Scan for the cell matching the given text and deliver its [x, y] coordinate at center. 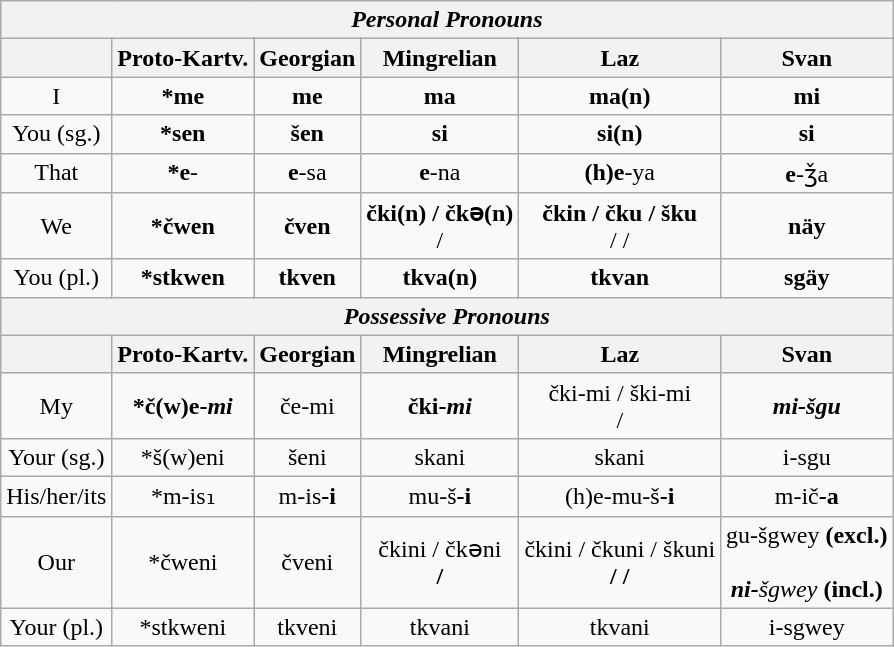
e-sa [308, 173]
me [308, 96]
šen [308, 134]
Your (sg.) [56, 457]
*č(w)e-mi [183, 406]
mi-šgu [807, 406]
šeni [308, 457]
Personal Pronouns [447, 20]
Our [56, 562]
Your (pl.) [56, 627]
*š(w)eni [183, 457]
That [56, 173]
*stkwen [183, 278]
tkvan [620, 278]
Possessive Pronouns [447, 316]
tkveni [308, 627]
ma(n) [620, 96]
We [56, 226]
näy [807, 226]
če-mi [308, 406]
*stkweni [183, 627]
si(n) [620, 134]
m-ič-a [807, 496]
tkven [308, 278]
čki(n) / čkə(n) / [440, 226]
(h)e-mu-š-i [620, 496]
*čweni [183, 562]
čki-mi [440, 406]
i-sgwey [807, 627]
(h)e-ya [620, 173]
You (sg.) [56, 134]
I [56, 96]
ma [440, 96]
čkini / čkuni / škuni / / [620, 562]
i-sgu [807, 457]
My [56, 406]
čki-mi / ški-mi / [620, 406]
mu-š-i [440, 496]
tkva(n) [440, 278]
*e- [183, 173]
*sen [183, 134]
čkin / čku / šku / / [620, 226]
You (pl.) [56, 278]
čveni [308, 562]
m-is-i [308, 496]
mi [807, 96]
čven [308, 226]
sgäy [807, 278]
His/her/its [56, 496]
e-ǯa [807, 173]
*m-is₁ [183, 496]
*čwen [183, 226]
e-na [440, 173]
*me [183, 96]
čkini / čkəni / [440, 562]
gu-šgwey (excl.)ni-šgwey (incl.) [807, 562]
